Identify which cell holds the provided text, then report its (X, Y) central coordinate. 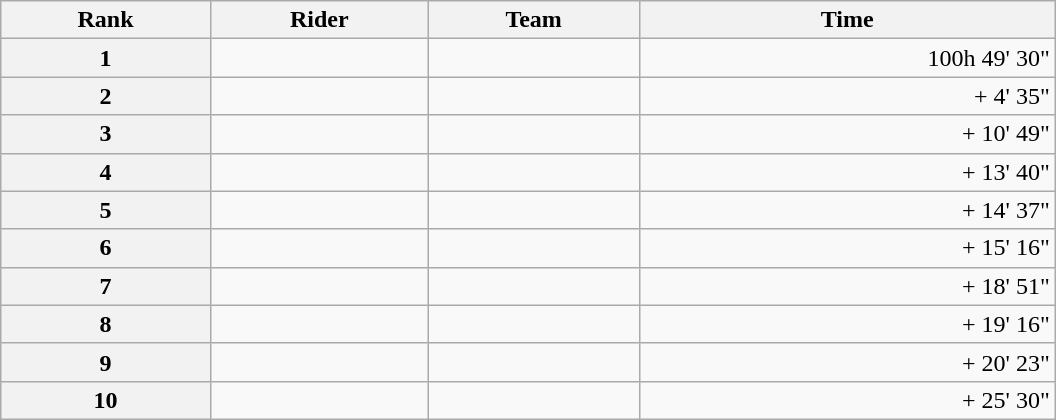
+ 14' 37" (847, 210)
3 (106, 134)
+ 15' 16" (847, 248)
Time (847, 20)
+ 10' 49" (847, 134)
+ 18' 51" (847, 286)
+ 4' 35" (847, 96)
2 (106, 96)
1 (106, 58)
10 (106, 400)
100h 49' 30" (847, 58)
Rank (106, 20)
Rider (319, 20)
+ 20' 23" (847, 362)
6 (106, 248)
+ 19' 16" (847, 324)
4 (106, 172)
7 (106, 286)
9 (106, 362)
+ 25' 30" (847, 400)
8 (106, 324)
5 (106, 210)
+ 13' 40" (847, 172)
Team (534, 20)
